From the cell containing the given text, extract its center point as (X, Y) coordinate. 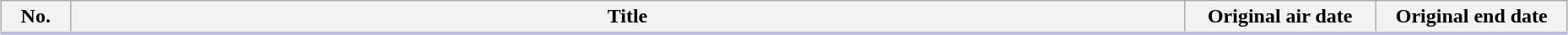
No. (35, 17)
Title (628, 17)
Original air date (1279, 17)
Original end date (1472, 17)
